Pinpoint the cell where the given text exists, returning its [x, y] midpoint coordinate. 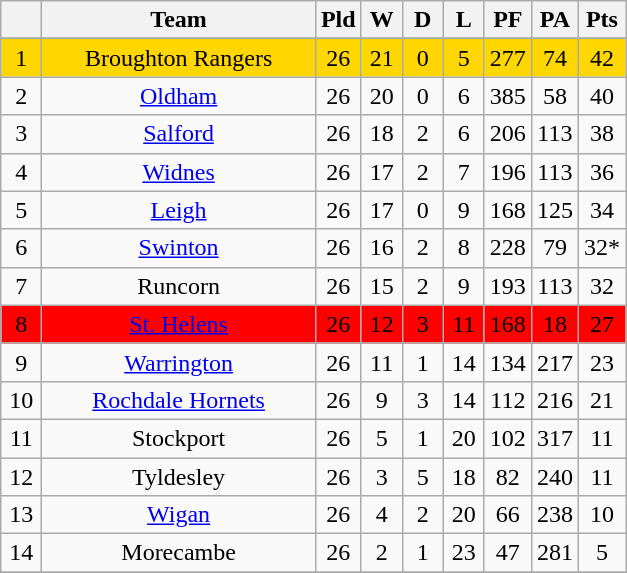
Wigan [179, 515]
Morecambe [179, 553]
Swinton [179, 248]
281 [554, 553]
134 [508, 362]
38 [602, 134]
Pld [338, 20]
13 [22, 515]
Team [179, 20]
16 [382, 248]
34 [602, 210]
102 [508, 438]
Stockport [179, 438]
Salford [179, 134]
240 [554, 477]
Warrington [179, 362]
58 [554, 96]
L [464, 20]
27 [602, 324]
32* [602, 248]
317 [554, 438]
206 [508, 134]
40 [602, 96]
PF [508, 20]
238 [554, 515]
228 [508, 248]
112 [508, 400]
42 [602, 58]
79 [554, 248]
82 [508, 477]
385 [508, 96]
Pts [602, 20]
Broughton Rangers [179, 58]
74 [554, 58]
216 [554, 400]
St. Helens [179, 324]
125 [554, 210]
66 [508, 515]
47 [508, 553]
W [382, 20]
Leigh [179, 210]
196 [508, 172]
Oldham [179, 96]
15 [382, 286]
Runcorn [179, 286]
193 [508, 286]
D [422, 20]
Tyldesley [179, 477]
277 [508, 58]
32 [602, 286]
Widnes [179, 172]
217 [554, 362]
Rochdale Hornets [179, 400]
PA [554, 20]
36 [602, 172]
